From the cell containing the given text, extract its center point as (X, Y) coordinate. 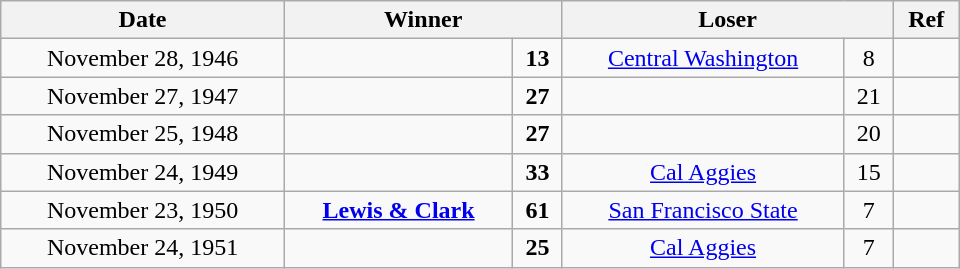
25 (538, 248)
15 (868, 172)
November 23, 1950 (143, 210)
San Francisco State (703, 210)
33 (538, 172)
November 28, 1946 (143, 58)
21 (868, 96)
Central Washington (703, 58)
Winner (423, 20)
Ref (926, 20)
20 (868, 134)
November 25, 1948 (143, 134)
Date (143, 20)
November 24, 1951 (143, 248)
November 24, 1949 (143, 172)
Lewis & Clark (398, 210)
61 (538, 210)
13 (538, 58)
Loser (728, 20)
November 27, 1947 (143, 96)
8 (868, 58)
